Return the [X, Y] coordinate for the center point of the cell that contains the specified text.  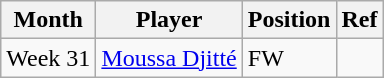
Moussa Djitté [169, 58]
Month [48, 20]
Ref [360, 20]
Player [169, 20]
Position [289, 20]
Week 31 [48, 58]
FW [289, 58]
